Output the [x, y] coordinate of the center of the cell containing the given text.  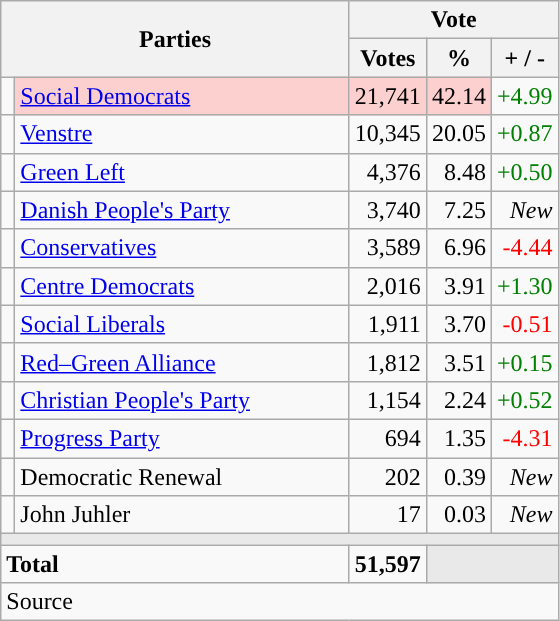
Progress Party [182, 438]
Parties [176, 39]
Conservatives [182, 248]
John Juhler [182, 515]
Total [176, 564]
3,740 [388, 210]
3.91 [458, 286]
+4.99 [524, 96]
Danish People's Party [182, 210]
4,376 [388, 172]
51,597 [388, 564]
Centre Democrats [182, 286]
Red–Green Alliance [182, 362]
+1.30 [524, 286]
Social Liberals [182, 324]
Vote [454, 20]
3,589 [388, 248]
+0.52 [524, 400]
1,812 [388, 362]
694 [388, 438]
+0.87 [524, 134]
Green Left [182, 172]
42.14 [458, 96]
17 [388, 515]
3.51 [458, 362]
8.48 [458, 172]
10,345 [388, 134]
-4.31 [524, 438]
20.05 [458, 134]
+ / - [524, 58]
+0.50 [524, 172]
2,016 [388, 286]
2.24 [458, 400]
% [458, 58]
Votes [388, 58]
3.70 [458, 324]
Venstre [182, 134]
1.35 [458, 438]
1,154 [388, 400]
0.03 [458, 515]
-0.51 [524, 324]
7.25 [458, 210]
6.96 [458, 248]
Source [280, 602]
+0.15 [524, 362]
21,741 [388, 96]
-4.44 [524, 248]
202 [388, 477]
Christian People's Party [182, 400]
1,911 [388, 324]
Democratic Renewal [182, 477]
0.39 [458, 477]
Social Democrats [182, 96]
